For the text-containing cell, return its midpoint in [X, Y] coordinate format. 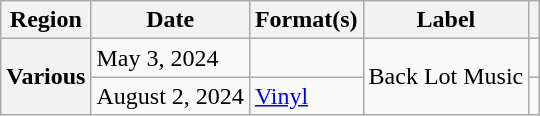
Vinyl [306, 96]
Region [46, 20]
Various [46, 77]
Date [170, 20]
Label [446, 20]
Format(s) [306, 20]
May 3, 2024 [170, 58]
Back Lot Music [446, 77]
August 2, 2024 [170, 96]
